Return the [x, y] coordinate for the center point of the cell that contains the specified text.  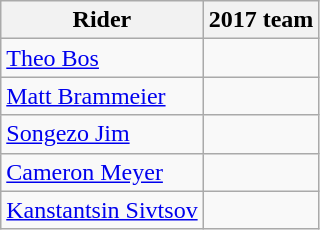
Cameron Meyer [102, 172]
2017 team [261, 20]
Songezo Jim [102, 134]
Rider [102, 20]
Theo Bos [102, 58]
Matt Brammeier [102, 96]
Kanstantsin Sivtsov [102, 210]
